Detect which cell encompasses the target text, then output its [x, y] center coordinate. 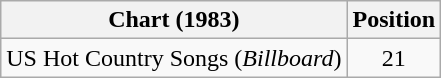
Position [394, 20]
Chart (1983) [174, 20]
21 [394, 58]
US Hot Country Songs (Billboard) [174, 58]
